Find where the given text appears and provide that cell's center as [x, y] coordinate. 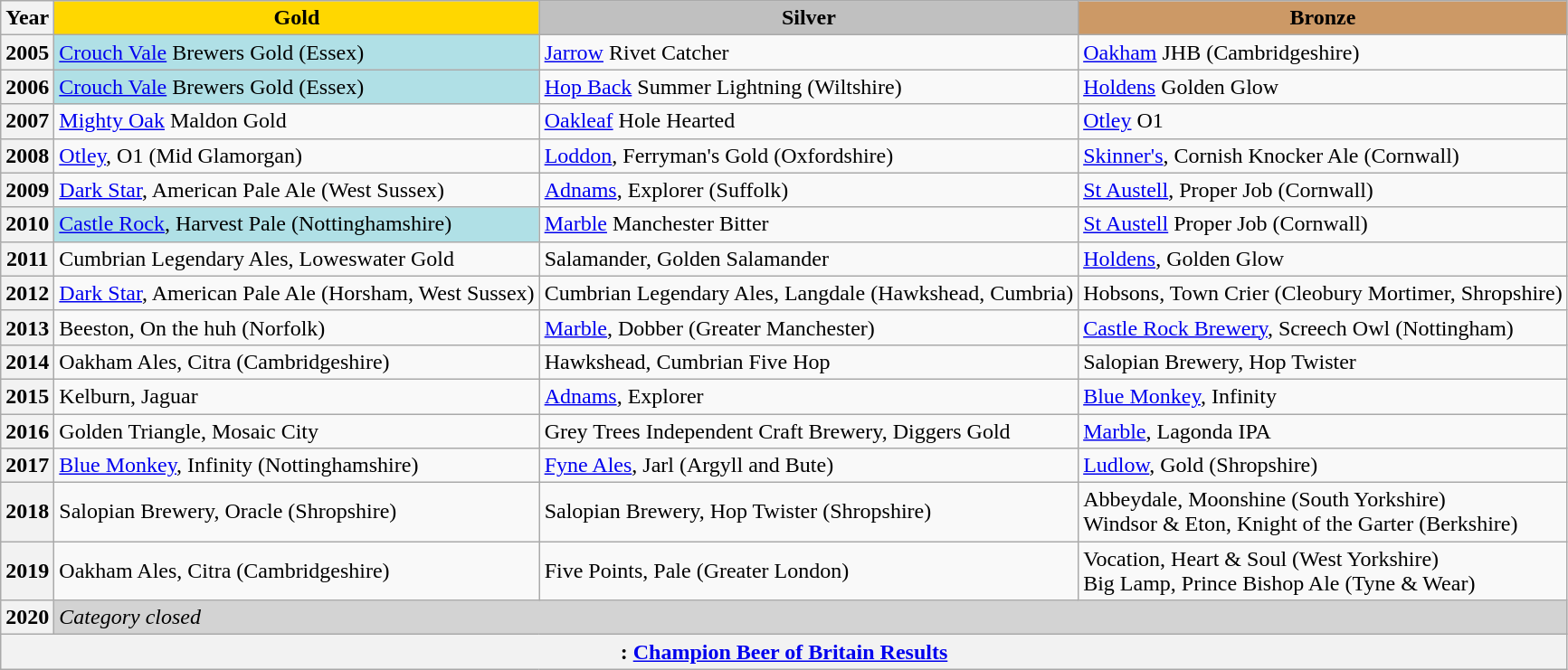
Hop Back Summer Lightning (Wiltshire) [809, 87]
Category closed [811, 618]
Jarrow Rivet Catcher [809, 52]
Marble Manchester Bitter [809, 224]
Year [27, 18]
Castle Rock, Harvest Pale (Nottinghamshire) [297, 224]
Cumbrian Legendary Ales, Langdale (Hawkshead, Cumbria) [809, 293]
2013 [27, 327]
2020 [27, 618]
Castle Rock Brewery, Screech Owl (Nottingham) [1323, 327]
2017 [27, 466]
Abbeydale, Moonshine (South Yorkshire)Windsor & Eton, Knight of the Garter (Berkshire) [1323, 512]
Hawkshead, Cumbrian Five Hop [809, 362]
Marble, Dobber (Greater Manchester) [809, 327]
Adnams, Explorer (Suffolk) [809, 190]
2007 [27, 121]
Kelburn, Jaguar [297, 396]
Salopian Brewery, Oracle (Shropshire) [297, 512]
Salamander, Golden Salamander [809, 259]
2005 [27, 52]
2008 [27, 156]
St Austell, Proper Job (Cornwall) [1323, 190]
Blue Monkey, Infinity (Nottinghamshire) [297, 466]
Silver [809, 18]
2014 [27, 362]
Oakleaf Hole Hearted [809, 121]
2019 [27, 571]
: Champion Beer of Britain Results [784, 652]
Dark Star, American Pale Ale (West Sussex) [297, 190]
Mighty Oak Maldon Gold [297, 121]
Ludlow, Gold (Shropshire) [1323, 466]
Oakham JHB (Cambridgeshire) [1323, 52]
St Austell Proper Job (Cornwall) [1323, 224]
Blue Monkey, Infinity [1323, 396]
2009 [27, 190]
Holdens, Golden Glow [1323, 259]
Vocation, Heart & Soul (West Yorkshire)Big Lamp, Prince Bishop Ale (Tyne & Wear) [1323, 571]
2016 [27, 431]
Adnams, Explorer [809, 396]
Salopian Brewery, Hop Twister [1323, 362]
Five Points, Pale (Greater London) [809, 571]
Dark Star, American Pale Ale (Horsham, West Sussex) [297, 293]
Cumbrian Legendary Ales, Loweswater Gold [297, 259]
Gold [297, 18]
Salopian Brewery, Hop Twister (Shropshire) [809, 512]
Bronze [1323, 18]
2015 [27, 396]
Grey Trees Independent Craft Brewery, Diggers Gold [809, 431]
2012 [27, 293]
2006 [27, 87]
Beeston, On the huh (Norfolk) [297, 327]
Loddon, Ferryman's Gold (Oxfordshire) [809, 156]
2011 [27, 259]
Holdens Golden Glow [1323, 87]
Marble, Lagonda IPA [1323, 431]
Otley O1 [1323, 121]
Golden Triangle, Mosaic City [297, 431]
2010 [27, 224]
Fyne Ales, Jarl (Argyll and Bute) [809, 466]
Skinner's, Cornish Knocker Ale (Cornwall) [1323, 156]
2018 [27, 512]
Otley, O1 (Mid Glamorgan) [297, 156]
Hobsons, Town Crier (Cleobury Mortimer, Shropshire) [1323, 293]
